Output the [X, Y] coordinate of the center of the cell containing the given text.  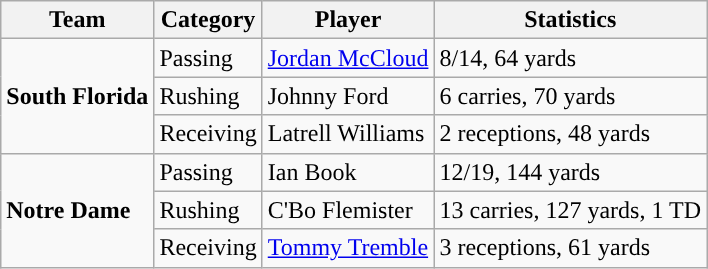
Ian Book [348, 172]
Statistics [570, 20]
3 receptions, 61 yards [570, 248]
Latrell Williams [348, 134]
Notre Dame [78, 210]
Team [78, 20]
2 receptions, 48 yards [570, 134]
Tommy Tremble [348, 248]
Johnny Ford [348, 96]
6 carries, 70 yards [570, 96]
C'Bo Flemister [348, 210]
8/14, 64 yards [570, 58]
Category [208, 20]
Jordan McCloud [348, 58]
Player [348, 20]
South Florida [78, 96]
12/19, 144 yards [570, 172]
13 carries, 127 yards, 1 TD [570, 210]
